Return the [X, Y] coordinate for the center point of the cell that contains the specified text.  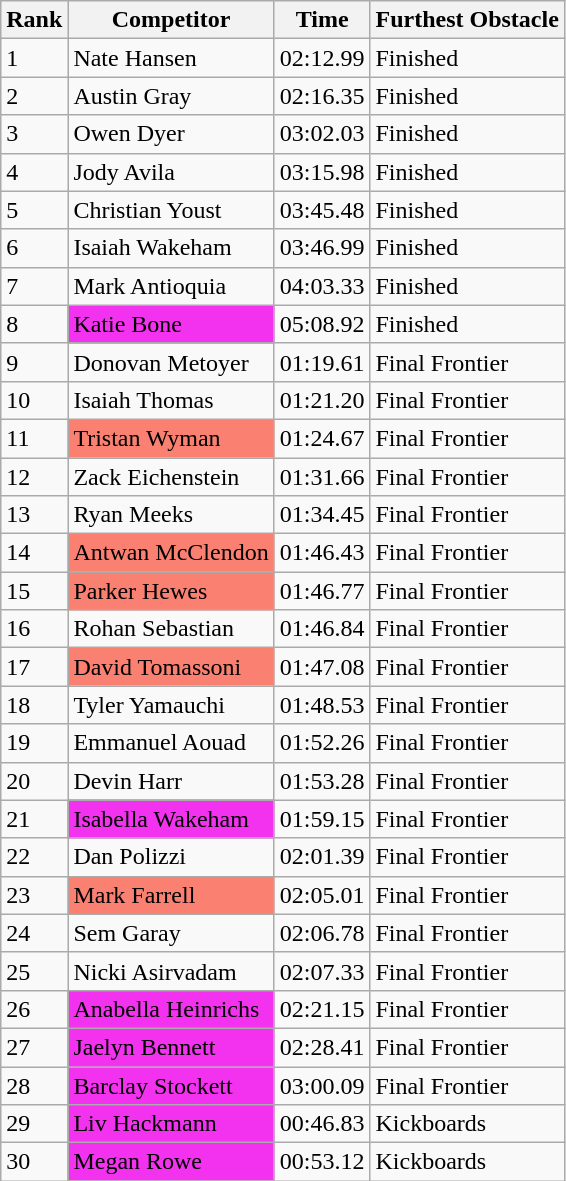
30 [34, 1162]
01:24.67 [322, 438]
01:59.15 [322, 819]
05:08.92 [322, 324]
Devin Harr [171, 781]
Jody Avila [171, 172]
5 [34, 210]
3 [34, 134]
00:53.12 [322, 1162]
Dan Polizzi [171, 857]
Tyler Yamauchi [171, 705]
29 [34, 1124]
Competitor [171, 20]
01:48.53 [322, 705]
Mark Farrell [171, 895]
13 [34, 515]
25 [34, 971]
02:06.78 [322, 933]
Christian Youst [171, 210]
23 [34, 895]
20 [34, 781]
22 [34, 857]
14 [34, 553]
7 [34, 286]
Isaiah Wakeham [171, 248]
02:21.15 [322, 1009]
Jaelyn Bennett [171, 1047]
03:46.99 [322, 248]
16 [34, 629]
01:31.66 [322, 477]
02:01.39 [322, 857]
Barclay Stockett [171, 1085]
17 [34, 667]
Ryan Meeks [171, 515]
28 [34, 1085]
Time [322, 20]
Rank [34, 20]
02:16.35 [322, 96]
03:00.09 [322, 1085]
8 [34, 324]
Donovan Metoyer [171, 362]
01:47.08 [322, 667]
24 [34, 933]
01:46.77 [322, 591]
Katie Bone [171, 324]
Antwan McClendon [171, 553]
19 [34, 743]
02:05.01 [322, 895]
Austin Gray [171, 96]
Zack Eichenstein [171, 477]
03:45.48 [322, 210]
Rohan Sebastian [171, 629]
David Tomassoni [171, 667]
15 [34, 591]
Liv Hackmann [171, 1124]
Isaiah Thomas [171, 400]
Nicki Asirvadam [171, 971]
6 [34, 248]
10 [34, 400]
01:53.28 [322, 781]
Emmanuel Aouad [171, 743]
01:34.45 [322, 515]
01:52.26 [322, 743]
Nate Hansen [171, 58]
Furthest Obstacle [467, 20]
Tristan Wyman [171, 438]
2 [34, 96]
01:21.20 [322, 400]
18 [34, 705]
01:19.61 [322, 362]
Owen Dyer [171, 134]
01:46.84 [322, 629]
Megan Rowe [171, 1162]
00:46.83 [322, 1124]
04:03.33 [322, 286]
02:28.41 [322, 1047]
11 [34, 438]
Isabella Wakeham [171, 819]
1 [34, 58]
Parker Hewes [171, 591]
02:07.33 [322, 971]
9 [34, 362]
03:02.03 [322, 134]
4 [34, 172]
01:46.43 [322, 553]
26 [34, 1009]
21 [34, 819]
12 [34, 477]
Sem Garay [171, 933]
27 [34, 1047]
02:12.99 [322, 58]
03:15.98 [322, 172]
Anabella Heinrichs [171, 1009]
Mark Antioquia [171, 286]
